From the cell containing the given text, extract its center point as [X, Y] coordinate. 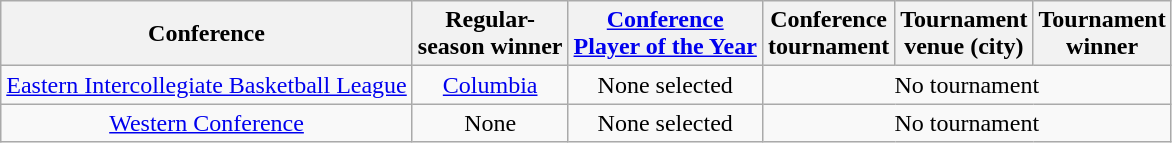
Conference [207, 34]
Regular- season winner [490, 34]
Columbia [490, 85]
Eastern Intercollegiate Basketball League [207, 85]
Tournament venue (city) [964, 34]
Western Conference [207, 123]
Conference tournament [828, 34]
Tournament winner [1102, 34]
Conference Player of the Year [665, 34]
None [490, 123]
